Capture the cell that displays the provided text and extract its (x, y) central coordinate. 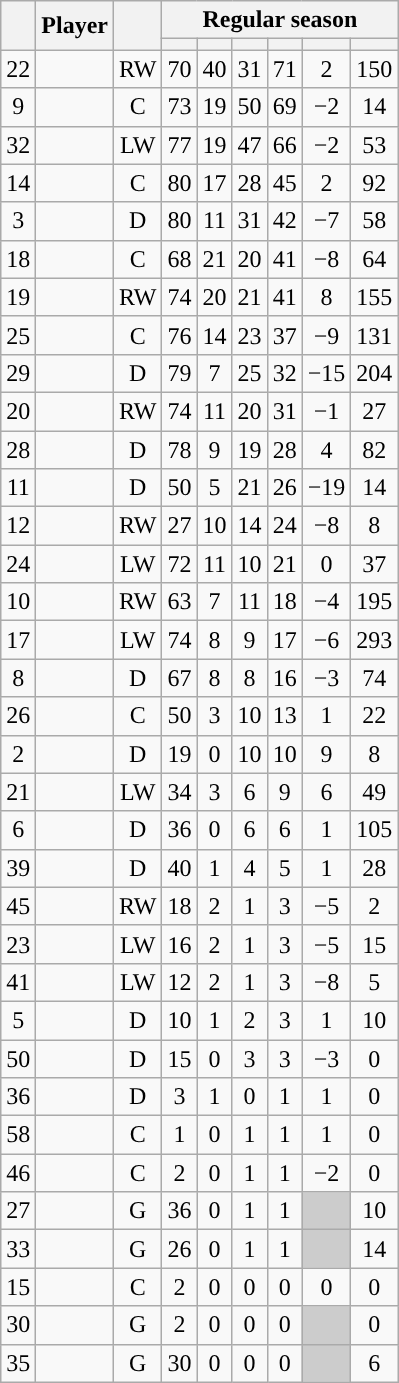
47 (250, 145)
29 (18, 373)
82 (374, 449)
131 (374, 335)
150 (374, 69)
−7 (326, 221)
76 (180, 335)
−4 (326, 602)
66 (284, 145)
155 (374, 297)
53 (374, 145)
71 (284, 69)
79 (180, 373)
64 (374, 259)
77 (180, 145)
35 (18, 1363)
13 (284, 716)
195 (374, 602)
46 (18, 1173)
105 (374, 830)
−19 (326, 488)
−6 (326, 640)
−9 (326, 335)
293 (374, 640)
73 (180, 107)
42 (284, 221)
78 (180, 449)
−1 (326, 411)
72 (180, 564)
92 (374, 183)
70 (180, 69)
−15 (326, 373)
Player (75, 26)
33 (18, 1249)
63 (180, 602)
Regular season (280, 20)
49 (374, 792)
67 (180, 678)
39 (18, 868)
68 (180, 259)
69 (284, 107)
204 (374, 373)
34 (180, 792)
